Extract the (X, Y) coordinate from the center of the cell holding the provided text.  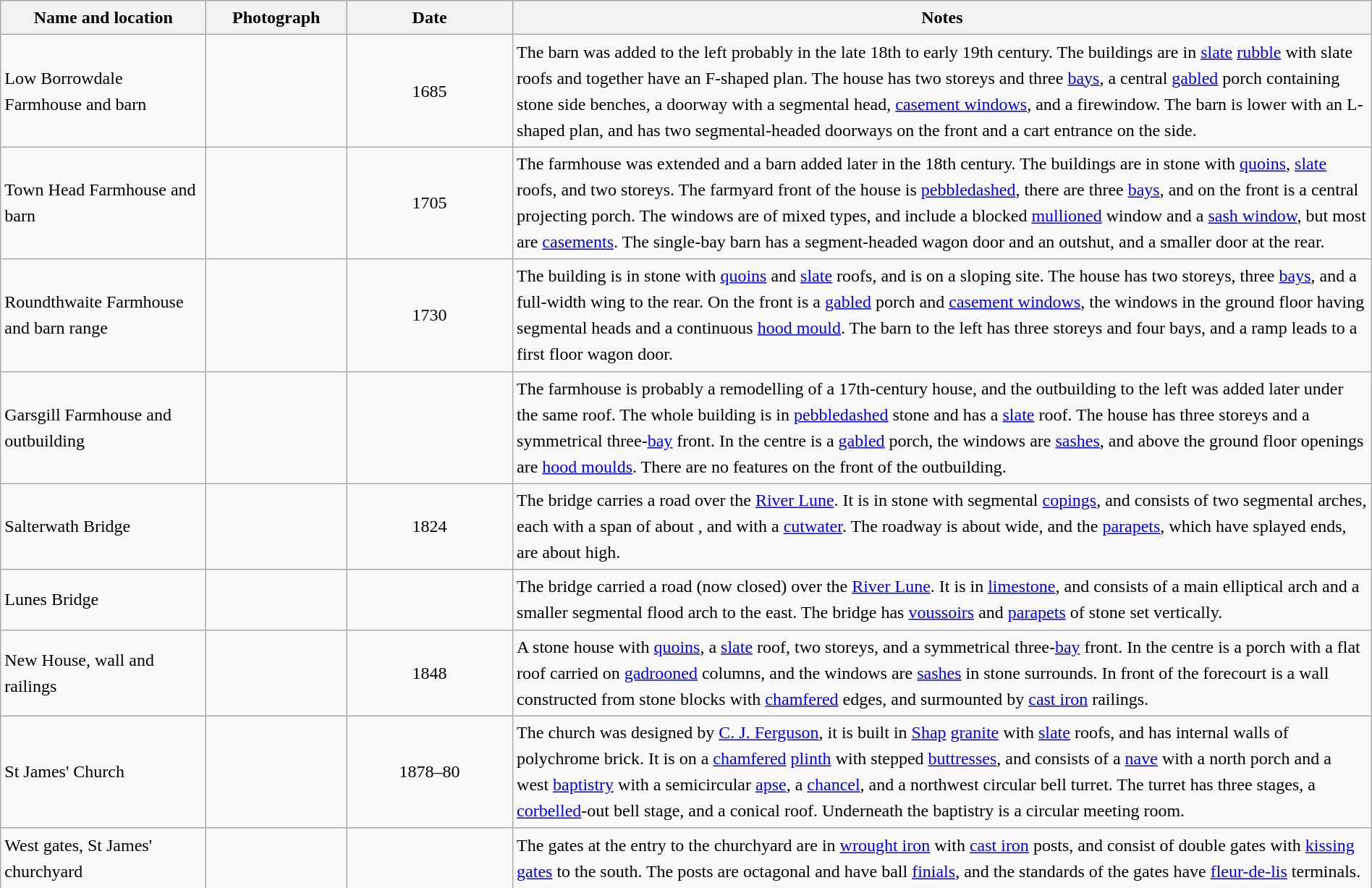
Notes (942, 17)
1848 (430, 673)
Salterwath Bridge (103, 527)
1878–80 (430, 771)
Lunes Bridge (103, 599)
West gates, St James' churchyard (103, 858)
Low Borrowdale Farmhouse and barn (103, 91)
Name and location (103, 17)
1824 (430, 527)
1705 (430, 203)
1730 (430, 316)
Date (430, 17)
Photograph (276, 17)
Roundthwaite Farmhouse and barn range (103, 316)
1685 (430, 91)
Town Head Farmhouse and barn (103, 203)
St James' Church (103, 771)
Garsgill Farmhouse and outbuilding (103, 427)
New House, wall and railings (103, 673)
